Find where the given text appears and provide that cell's center as [X, Y] coordinate. 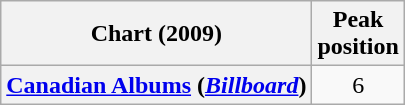
Peakposition [358, 34]
Canadian Albums (Billboard) [156, 85]
Chart (2009) [156, 34]
6 [358, 85]
